Return (x, y) of the center of cell containing provided text 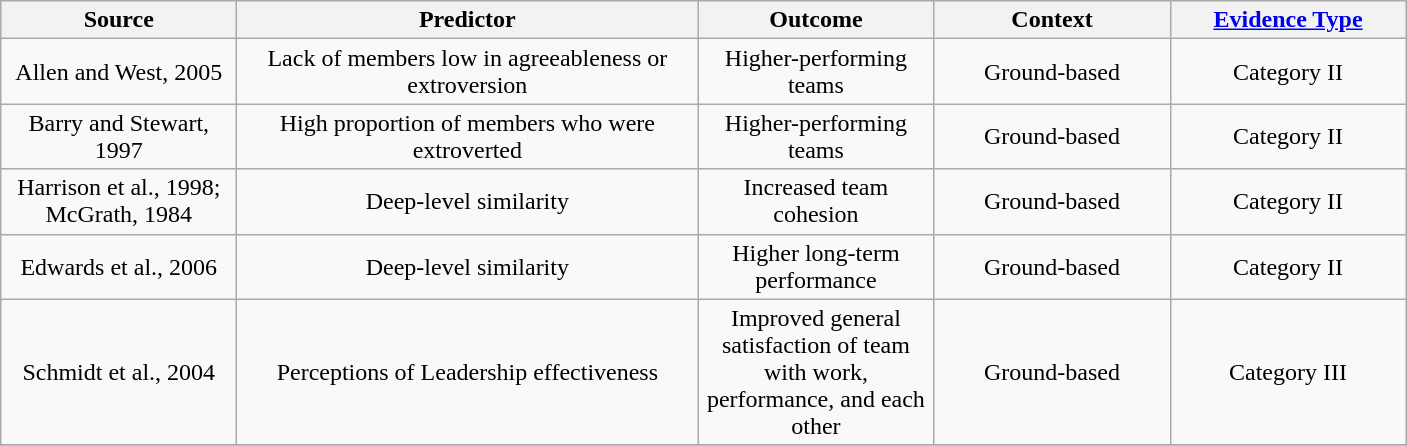
Improved general satisfaction of team with work, performance, and each other (816, 372)
Source (119, 20)
Category III (1288, 372)
Higher long-term performance (816, 266)
Barry and Stewart, 1997 (119, 136)
Perceptions of Leadership effectiveness (468, 372)
High proportion of members who were extroverted (468, 136)
Lack of members low in agreeableness or extroversion (468, 72)
Increased team cohesion (816, 202)
Harrison et al., 1998; McGrath, 1984 (119, 202)
Edwards et al., 2006 (119, 266)
Schmidt et al., 2004 (119, 372)
Context (1052, 20)
Evidence Type (1288, 20)
Predictor (468, 20)
Outcome (816, 20)
Allen and West, 2005 (119, 72)
